Pinpoint the cell where the given text exists, returning its (x, y) midpoint coordinate. 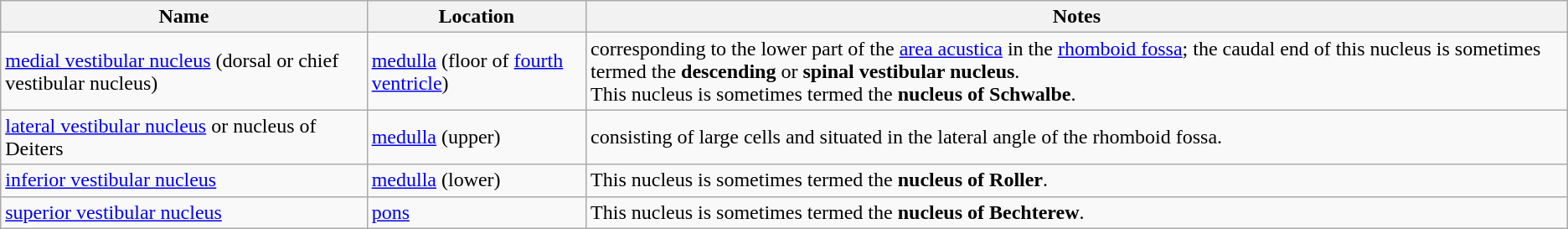
lateral vestibular nucleus or nucleus of Deiters (184, 138)
medulla (lower) (476, 180)
Notes (1077, 17)
Name (184, 17)
inferior vestibular nucleus (184, 180)
superior vestibular nucleus (184, 212)
This nucleus is sometimes termed the nucleus of Roller. (1077, 180)
Location (476, 17)
consisting of large cells and situated in the lateral angle of the rhomboid fossa. (1077, 138)
medulla (upper) (476, 138)
This nucleus is sometimes termed the nucleus of Bechterew. (1077, 212)
medial vestibular nucleus (dorsal or chief vestibular nucleus) (184, 71)
medulla (floor of fourth ventricle) (476, 71)
pons (476, 212)
